Capture the cell that displays the provided text and extract its (x, y) central coordinate. 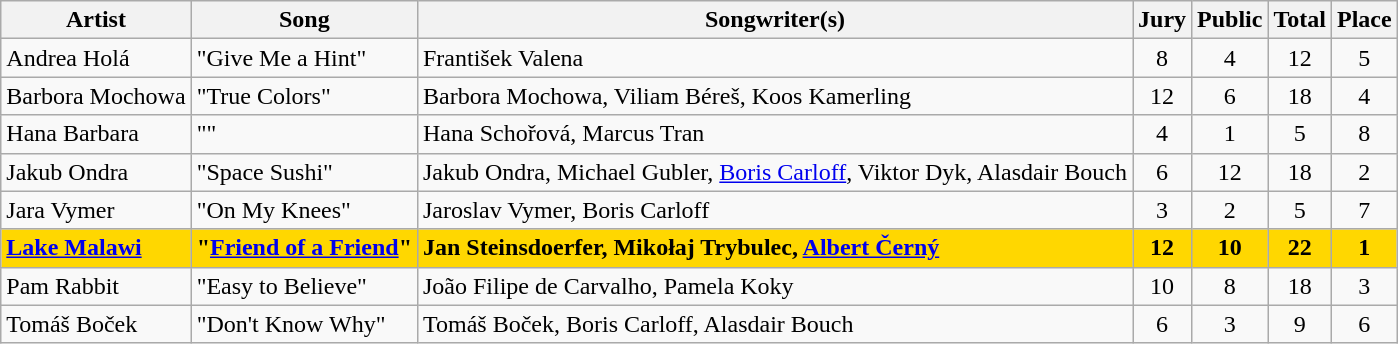
"Friend of a Friend" (304, 248)
Jakub Ondra, Michael Gubler, Boris Carloff, Viktor Dyk, Alasdair Bouch (774, 172)
Lake Malawi (96, 248)
"Don't Know Why" (304, 324)
"True Colors" (304, 96)
"Easy to Believe" (304, 286)
Songwriter(s) (774, 20)
"On My Knees" (304, 210)
7 (1365, 210)
Song (304, 20)
"" (304, 134)
9 (1300, 324)
Andrea Holá (96, 58)
Barbora Mochowa, Viliam Béreš, Koos Kamerling (774, 96)
Artist (96, 20)
Jakub Ondra (96, 172)
Tomáš Boček (96, 324)
Tomáš Boček, Boris Carloff, Alasdair Bouch (774, 324)
"Space Sushi" (304, 172)
Total (1300, 20)
Jaroslav Vymer, Boris Carloff (774, 210)
Hana Schořová, Marcus Tran (774, 134)
"Give Me a Hint" (304, 58)
Hana Barbara (96, 134)
Jan Steinsdoerfer, Mikołaj Trybulec, Albert Černý (774, 248)
Public (1230, 20)
Pam Rabbit (96, 286)
22 (1300, 248)
Jury (1162, 20)
João Filipe de Carvalho, Pamela Koky (774, 286)
František Valena (774, 58)
Place (1365, 20)
Barbora Mochowa (96, 96)
Jara Vymer (96, 210)
